Extract the (X, Y) coordinate from the center of the cell holding the provided text.  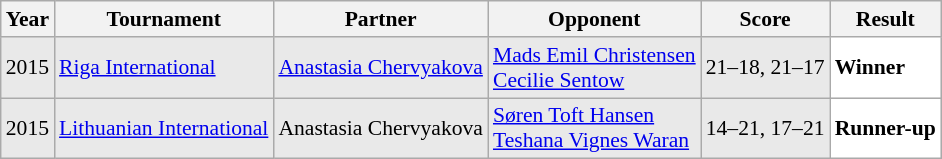
Søren Toft Hansen Teshana Vignes Waran (594, 128)
Score (766, 19)
Partner (380, 19)
Winner (886, 68)
Riga International (164, 68)
Year (28, 19)
14–21, 17–21 (766, 128)
Mads Emil Christensen Cecilie Sentow (594, 68)
Result (886, 19)
Lithuanian International (164, 128)
21–18, 21–17 (766, 68)
Opponent (594, 19)
Tournament (164, 19)
Runner-up (886, 128)
